Scan for the cell matching the given text and deliver its (X, Y) coordinate at center. 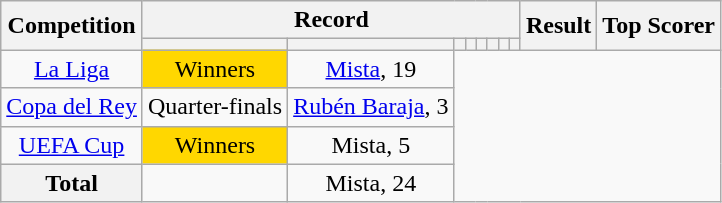
Competition (72, 26)
Quarter-finals (214, 107)
Result (558, 26)
Record (331, 20)
UEFA Cup (72, 145)
Rubén Baraja, 3 (371, 107)
Mista, 19 (371, 69)
La Liga (72, 69)
Mista, 24 (371, 183)
Top Scorer (659, 26)
Copa del Rey (72, 107)
Total (72, 183)
Mista, 5 (371, 145)
